Scan for the cell matching the given text and deliver its [x, y] coordinate at center. 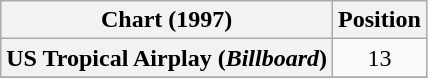
Position [380, 20]
13 [380, 58]
US Tropical Airplay (Billboard) [167, 58]
Chart (1997) [167, 20]
